For the text-containing cell, return its midpoint in [x, y] coordinate format. 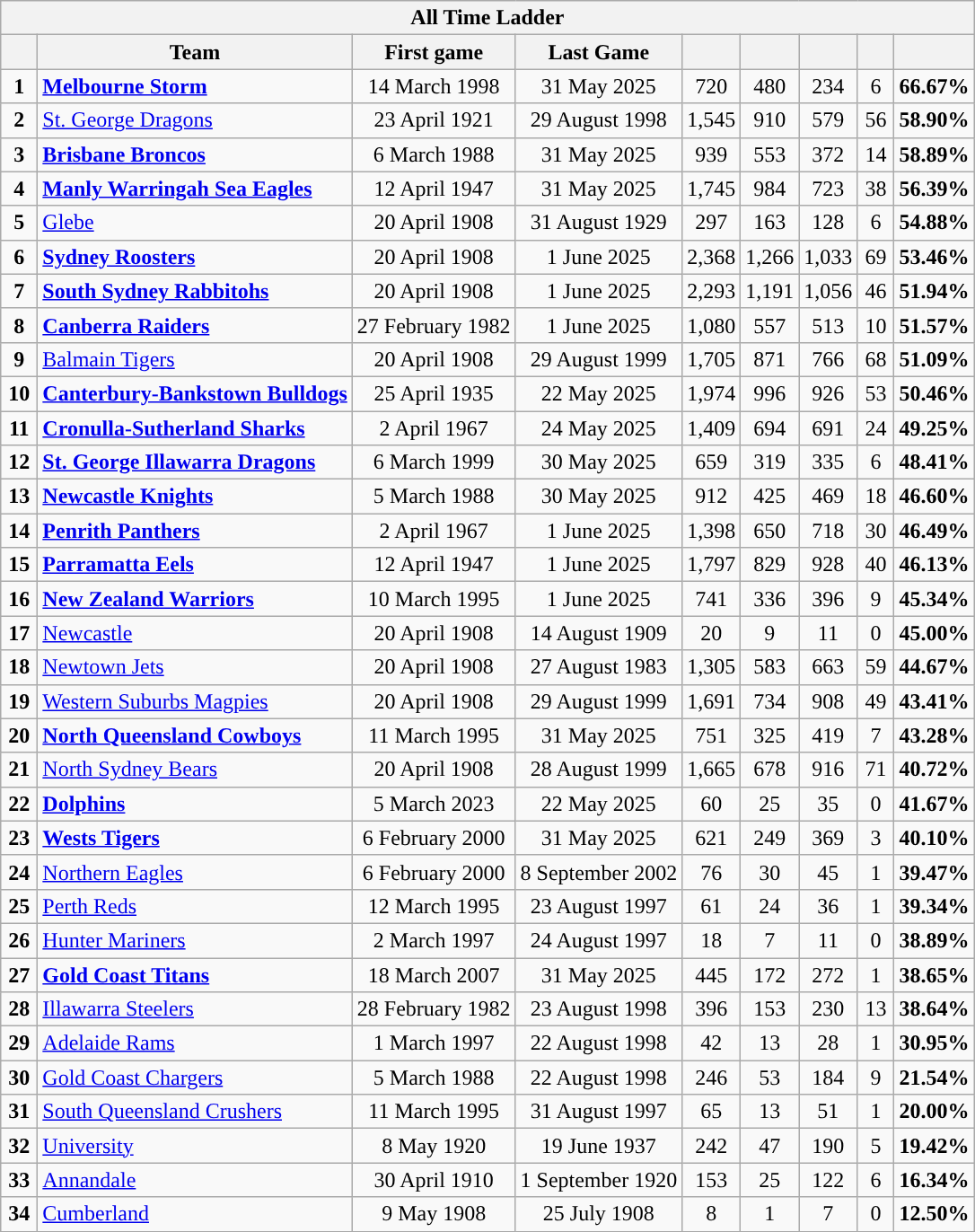
First game [434, 52]
Annandale [195, 1180]
46 [876, 291]
27 August 1983 [599, 667]
1,545 [711, 120]
26 [20, 940]
58.90% [934, 120]
33 [20, 1180]
829 [770, 565]
1,191 [770, 291]
Northern Eagles [195, 872]
1,409 [711, 428]
425 [770, 497]
21.54% [934, 1078]
69 [876, 257]
Wests Tigers [195, 838]
1,398 [711, 531]
2 [20, 120]
Newcastle [195, 633]
Sydney Roosters [195, 257]
557 [770, 325]
939 [711, 154]
27 [20, 974]
579 [828, 120]
Glebe [195, 223]
583 [770, 667]
928 [828, 565]
38.89% [934, 940]
372 [828, 154]
1,691 [711, 701]
41.67% [934, 804]
58.89% [934, 154]
32 [20, 1146]
59 [876, 667]
6 March 1999 [434, 462]
1,266 [770, 257]
60 [711, 804]
297 [711, 223]
42 [711, 1043]
1,305 [711, 667]
230 [828, 1009]
480 [770, 86]
Balmain Tigers [195, 359]
23 August 1997 [599, 906]
Hunter Mariners [195, 940]
23 April 1921 [434, 120]
40.10% [934, 838]
Adelaide Rams [195, 1043]
718 [828, 531]
1,056 [828, 291]
720 [711, 86]
50.46% [934, 393]
24 August 1997 [599, 940]
North Queensland Cowboys [195, 735]
South Sydney Rabbitohs [195, 291]
38.64% [934, 1009]
751 [711, 735]
56 [876, 120]
912 [711, 497]
18 March 2007 [434, 974]
49 [876, 701]
21 [20, 770]
39.34% [934, 906]
23 [20, 838]
1 September 1920 [599, 1180]
1,974 [711, 393]
691 [828, 428]
Dolphins [195, 804]
46.13% [934, 565]
23 August 1998 [599, 1009]
South Queensland Crushers [195, 1112]
28 February 1982 [434, 1009]
190 [828, 1146]
723 [828, 189]
44.67% [934, 667]
29 [20, 1043]
553 [770, 154]
8 May 1920 [434, 1146]
249 [770, 838]
Melbourne Storm [195, 86]
19 [20, 701]
St. George Illawarra Dragons [195, 462]
184 [828, 1078]
513 [828, 325]
25 April 1935 [434, 393]
31 [20, 1112]
76 [711, 872]
29 August 1998 [599, 120]
Penrith Panthers [195, 531]
47 [770, 1146]
2 March 1997 [434, 940]
6 March 1988 [434, 154]
Cumberland [195, 1214]
61 [711, 906]
694 [770, 428]
621 [711, 838]
40.72% [934, 770]
22 [20, 804]
122 [828, 1180]
56.39% [934, 189]
336 [770, 599]
15 [20, 565]
31 August 1997 [599, 1112]
Cronulla-Sutherland Sharks [195, 428]
Perth Reds [195, 906]
35 [828, 804]
28 August 1999 [599, 770]
650 [770, 531]
49.25% [934, 428]
12.50% [934, 1214]
Parramatta Eels [195, 565]
17 [20, 633]
2,293 [711, 291]
871 [770, 359]
20.00% [934, 1112]
36 [828, 906]
Newcastle Knights [195, 497]
272 [828, 974]
34 [20, 1214]
Gold Coast Chargers [195, 1078]
916 [828, 770]
659 [711, 462]
30 April 1910 [434, 1180]
4 [20, 189]
734 [770, 701]
335 [828, 462]
68 [876, 359]
16 [20, 599]
14 March 1998 [434, 86]
319 [770, 462]
984 [770, 189]
19 June 1937 [599, 1146]
27 February 1982 [434, 325]
51.94% [934, 291]
38 [876, 189]
24 May 2025 [599, 428]
14 August 1909 [599, 633]
43.41% [934, 701]
40 [876, 565]
Canberra Raiders [195, 325]
926 [828, 393]
51.09% [934, 359]
16.34% [934, 1180]
66.67% [934, 86]
43.28% [934, 735]
New Zealand Warriors [195, 599]
71 [876, 770]
910 [770, 120]
10 March 1995 [434, 599]
Illawarra Steelers [195, 1009]
469 [828, 497]
12 [20, 462]
53.46% [934, 257]
38.65% [934, 974]
1,797 [711, 565]
246 [711, 1078]
419 [828, 735]
46.60% [934, 497]
Brisbane Broncos [195, 154]
25 July 1908 [599, 1214]
1,665 [711, 770]
325 [770, 735]
163 [770, 223]
9 May 1908 [434, 1214]
Manly Warringah Sea Eagles [195, 189]
19.42% [934, 1146]
University [195, 1146]
Last Game [599, 52]
45.34% [934, 599]
39.47% [934, 872]
663 [828, 667]
2,368 [711, 257]
51 [828, 1112]
45.00% [934, 633]
445 [711, 974]
242 [711, 1146]
5 March 2023 [434, 804]
All Time Ladder [487, 18]
766 [828, 359]
51.57% [934, 325]
1,745 [711, 189]
48.41% [934, 462]
1,033 [828, 257]
1,705 [711, 359]
1 March 1997 [434, 1043]
Western Suburbs Magpies [195, 701]
172 [770, 974]
8 September 2002 [599, 872]
45 [828, 872]
908 [828, 701]
741 [711, 599]
12 March 1995 [434, 906]
Team [195, 52]
North Sydney Bears [195, 770]
30.95% [934, 1043]
54.88% [934, 223]
234 [828, 86]
996 [770, 393]
369 [828, 838]
128 [828, 223]
Canterbury-Bankstown Bulldogs [195, 393]
Newtown Jets [195, 667]
31 August 1929 [599, 223]
65 [711, 1112]
1,080 [711, 325]
46.49% [934, 531]
St. George Dragons [195, 120]
Gold Coast Titans [195, 974]
678 [770, 770]
